Pinpoint the cell where the given text exists, returning its (x, y) midpoint coordinate. 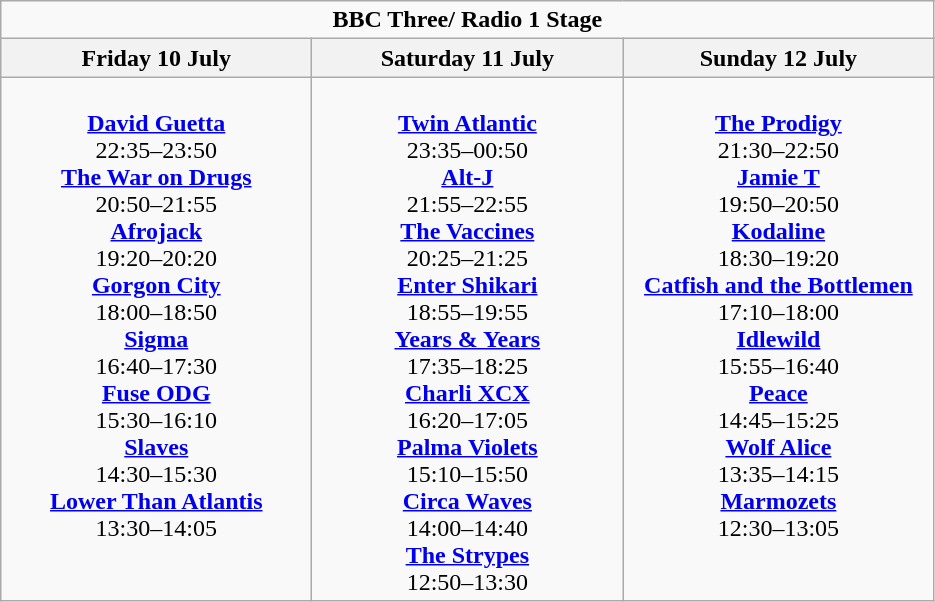
Saturday 11 July (468, 58)
Sunday 12 July (778, 58)
BBC Three/ Radio 1 Stage (468, 20)
Friday 10 July (156, 58)
